Identify which cell holds the provided text, then report its [x, y] central coordinate. 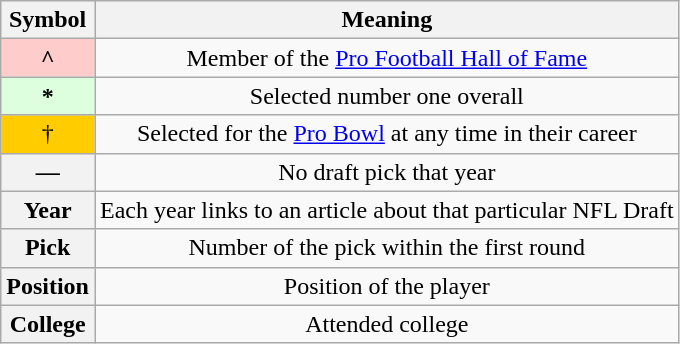
Selected for the Pro Bowl at any time in their career [386, 134]
Position of the player [386, 286]
Attended college [386, 324]
Symbol [48, 20]
* [48, 96]
Selected number one overall [386, 96]
^ [48, 58]
Each year links to an article about that particular NFL Draft [386, 210]
Member of the Pro Football Hall of Fame [386, 58]
College [48, 324]
— [48, 172]
No draft pick that year [386, 172]
Pick [48, 248]
Number of the pick within the first round [386, 248]
Meaning [386, 20]
Year [48, 210]
† [48, 134]
Position [48, 286]
